Determine the (x, y) coordinate at the center of the cell enclosing the given text.  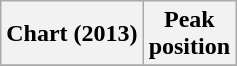
Chart (2013) (72, 34)
Peakposition (189, 34)
